Output the (x, y) coordinate of the center of the cell containing the given text.  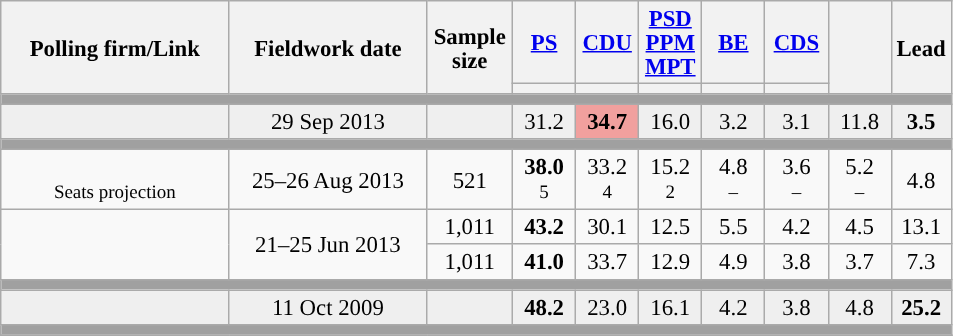
5.5 (734, 228)
3.1 (796, 122)
15.22 (670, 180)
CDU (608, 42)
CDS (796, 42)
3.5 (921, 122)
Sample size (470, 48)
12.5 (670, 228)
3.2 (734, 122)
5.2 – (860, 180)
23.0 (608, 308)
4.9 (734, 262)
25.2 (921, 308)
521 (470, 180)
Fieldwork date (328, 48)
3.7 (860, 262)
Lead (921, 48)
4.8 – (734, 180)
21–25 Jun 2013 (328, 244)
13.1 (921, 228)
34.7 (608, 122)
11.8 (860, 122)
33.24 (608, 180)
BE (734, 42)
33.7 (608, 262)
PSDPPMMPT (670, 42)
30.1 (608, 228)
12.9 (670, 262)
Polling firm/Link (115, 48)
31.2 (544, 122)
3.6 – (796, 180)
48.2 (544, 308)
PS (544, 42)
16.0 (670, 122)
43.2 (544, 228)
25–26 Aug 2013 (328, 180)
38.05 (544, 180)
Seats projection (115, 180)
29 Sep 2013 (328, 122)
41.0 (544, 262)
11 Oct 2009 (328, 308)
16.1 (670, 308)
7.3 (921, 262)
4.5 (860, 228)
